Return (X, Y) of the center of cell containing provided text 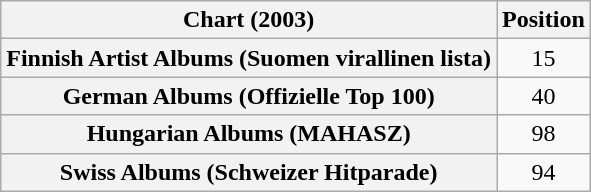
15 (544, 58)
98 (544, 134)
Chart (2003) (249, 20)
Hungarian Albums (MAHASZ) (249, 134)
40 (544, 96)
Finnish Artist Albums (Suomen virallinen lista) (249, 58)
94 (544, 172)
Position (544, 20)
Swiss Albums (Schweizer Hitparade) (249, 172)
German Albums (Offizielle Top 100) (249, 96)
